Capture the cell that displays the provided text and extract its (X, Y) central coordinate. 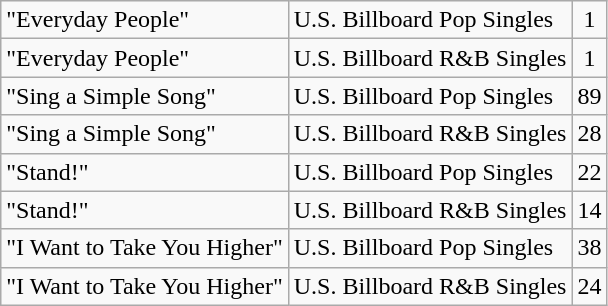
14 (590, 210)
22 (590, 172)
24 (590, 286)
28 (590, 134)
89 (590, 96)
38 (590, 248)
